Scan for the cell matching the given text and deliver its (x, y) coordinate at center. 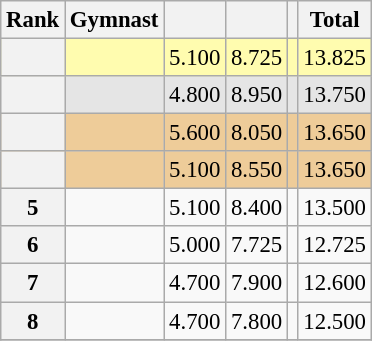
Rank (33, 20)
7.900 (257, 283)
8.725 (257, 58)
Total (334, 20)
13.500 (334, 208)
4.800 (195, 95)
7.725 (257, 245)
8.400 (257, 208)
13.750 (334, 95)
5.600 (195, 133)
8.550 (257, 170)
7 (33, 283)
7.800 (257, 321)
5.000 (195, 245)
Gymnast (114, 20)
12.600 (334, 283)
8.050 (257, 133)
8 (33, 321)
6 (33, 245)
5 (33, 208)
8.950 (257, 95)
13.825 (334, 58)
12.725 (334, 245)
12.500 (334, 321)
